From the cell containing the given text, extract its center point as (X, Y) coordinate. 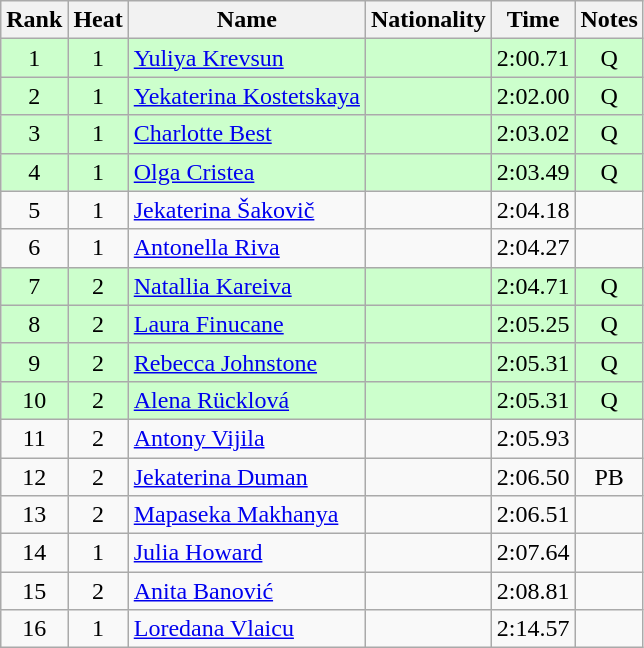
8 (34, 324)
13 (34, 515)
14 (34, 553)
2:04.71 (533, 286)
Antony Vijila (246, 438)
Rank (34, 20)
Rebecca Johnstone (246, 362)
15 (34, 591)
11 (34, 438)
Yuliya Krevsun (246, 58)
Natallia Kareiva (246, 286)
2:05.93 (533, 438)
Julia Howard (246, 553)
2:02.00 (533, 96)
Olga Cristea (246, 172)
2:04.27 (533, 248)
6 (34, 248)
Charlotte Best (246, 134)
Name (246, 20)
Anita Banović (246, 591)
Loredana Vlaicu (246, 629)
12 (34, 477)
10 (34, 400)
5 (34, 210)
Jekaterina Duman (246, 477)
Laura Finucane (246, 324)
2:05.25 (533, 324)
2:06.51 (533, 515)
9 (34, 362)
4 (34, 172)
Alena Rücklová (246, 400)
Time (533, 20)
Notes (609, 20)
Yekaterina Kostetskaya (246, 96)
Antonella Riva (246, 248)
2:00.71 (533, 58)
2:08.81 (533, 591)
2:03.49 (533, 172)
Jekaterina Šakovič (246, 210)
2:06.50 (533, 477)
2:07.64 (533, 553)
Heat (98, 20)
7 (34, 286)
16 (34, 629)
PB (609, 477)
2:14.57 (533, 629)
Mapaseka Makhanya (246, 515)
3 (34, 134)
Nationality (428, 20)
2:03.02 (533, 134)
2:04.18 (533, 210)
